Return the [X, Y] coordinate for the center point of the cell that contains the specified text.  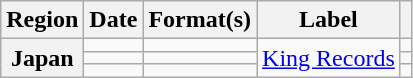
King Records [329, 58]
Region [42, 20]
Japan [42, 58]
Format(s) [200, 20]
Date [114, 20]
Label [329, 20]
